Identify which cell holds the provided text, then report its (X, Y) central coordinate. 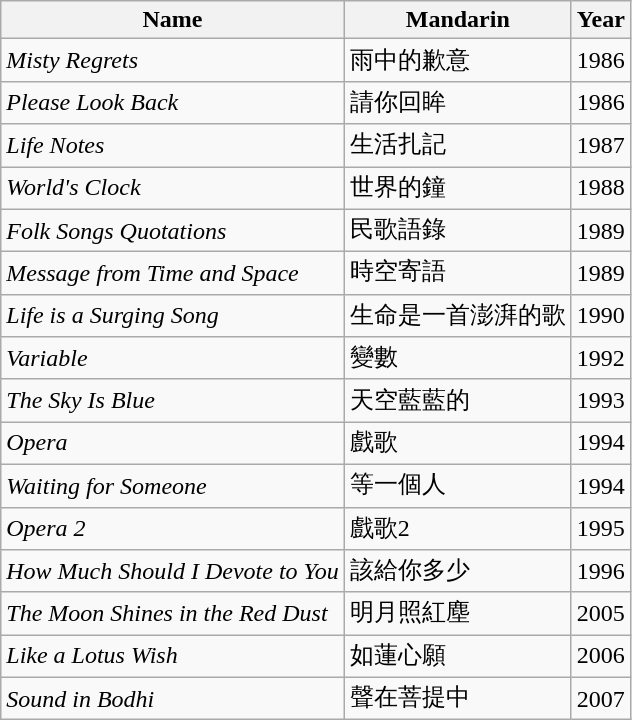
世界的鐘 (458, 188)
Waiting for Someone (172, 486)
民歌語錄 (458, 230)
Folk Songs Quotations (172, 230)
時空寄語 (458, 274)
Year (600, 20)
戲歌 (458, 444)
請你回眸 (458, 102)
The Sky Is Blue (172, 400)
生命是一首澎湃的歌 (458, 316)
Misty Regrets (172, 60)
戲歌2 (458, 528)
How Much Should I Devote to You (172, 572)
1993 (600, 400)
World's Clock (172, 188)
The Moon Shines in the Red Dust (172, 614)
2006 (600, 656)
如蓮心願 (458, 656)
Please Look Back (172, 102)
1996 (600, 572)
Opera (172, 444)
1988 (600, 188)
Opera 2 (172, 528)
聲在菩提中 (458, 698)
生活扎記 (458, 146)
Name (172, 20)
Mandarin (458, 20)
Sound in Bodhi (172, 698)
1990 (600, 316)
1987 (600, 146)
該給你多少 (458, 572)
Variable (172, 358)
2005 (600, 614)
Life is a Surging Song (172, 316)
Life Notes (172, 146)
2007 (600, 698)
Like a Lotus Wish (172, 656)
明月照紅塵 (458, 614)
雨中的歉意 (458, 60)
等一個人 (458, 486)
變數 (458, 358)
Message from Time and Space (172, 274)
1992 (600, 358)
1995 (600, 528)
天空藍藍的 (458, 400)
